Scan for the cell matching the given text and deliver its [x, y] coordinate at center. 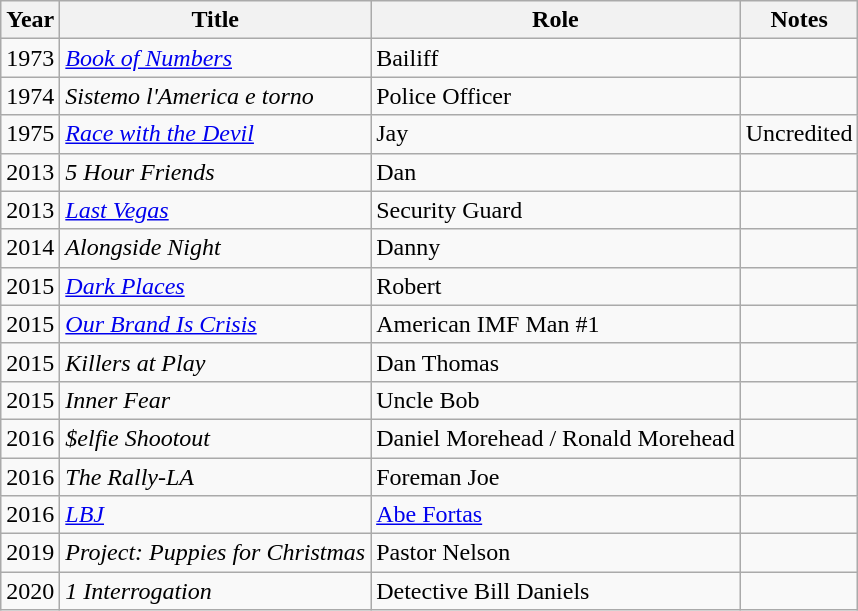
Abe Fortas [556, 515]
Dan Thomas [556, 362]
1973 [30, 58]
The Rally-LA [216, 477]
Danny [556, 248]
1974 [30, 96]
LBJ [216, 515]
Killers at Play [216, 362]
$elfie Shootout [216, 438]
Inner Fear [216, 400]
Project: Puppies for Christmas [216, 553]
Role [556, 20]
2019 [30, 553]
Title [216, 20]
Our Brand Is Crisis [216, 324]
American IMF Man #1 [556, 324]
Daniel Morehead / Ronald Morehead [556, 438]
Detective Bill Daniels [556, 591]
2014 [30, 248]
Uncredited [799, 134]
Book of Numbers [216, 58]
Pastor Nelson [556, 553]
Jay [556, 134]
Foreman Joe [556, 477]
Race with the Devil [216, 134]
Sistemo l'America e torno [216, 96]
Last Vegas [216, 210]
Security Guard [556, 210]
Dark Places [216, 286]
1 Interrogation [216, 591]
5 Hour Friends [216, 172]
Bailiff [556, 58]
Dan [556, 172]
Alongside Night [216, 248]
Police Officer [556, 96]
Year [30, 20]
1975 [30, 134]
Uncle Bob [556, 400]
Robert [556, 286]
Notes [799, 20]
2020 [30, 591]
